Detect which cell encompasses the target text, then output its (x, y) center coordinate. 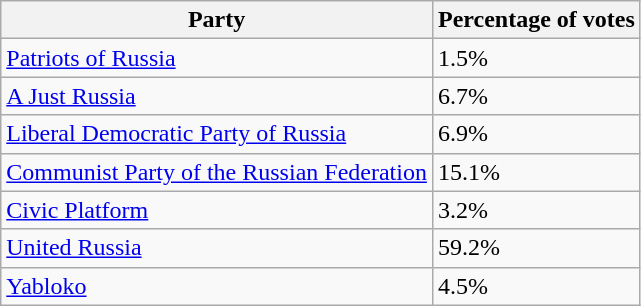
59.2% (536, 248)
6.9% (536, 134)
Yabloko (217, 286)
1.5% (536, 58)
A Just Russia (217, 96)
3.2% (536, 210)
Civic Platform (217, 210)
Liberal Democratic Party of Russia (217, 134)
4.5% (536, 286)
Patriots of Russia (217, 58)
15.1% (536, 172)
6.7% (536, 96)
United Russia (217, 248)
Percentage of votes (536, 20)
Party (217, 20)
Communist Party of the Russian Federation (217, 172)
